Search for the cell housing the specified text and yield its (x, y) center coordinate. 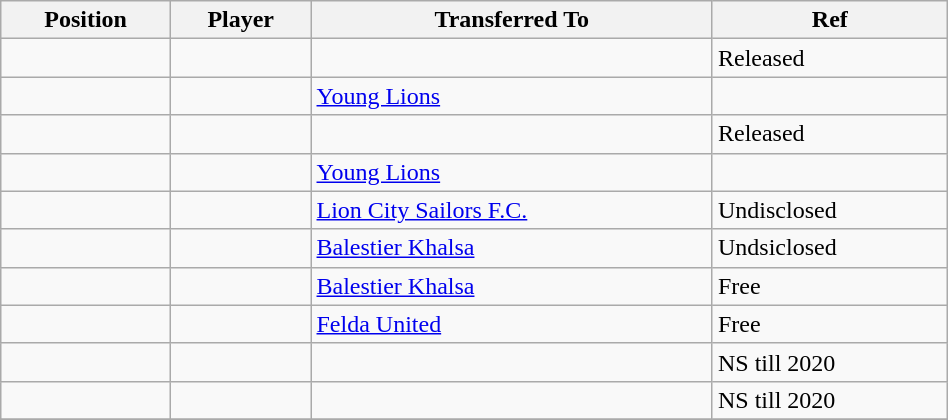
Lion City Sailors F.C. (512, 210)
Undsiclosed (830, 248)
Ref (830, 20)
Position (86, 20)
Transferred To (512, 20)
Felda United (512, 324)
Undisclosed (830, 210)
Player (240, 20)
